Return [x, y] of the center of cell containing provided text 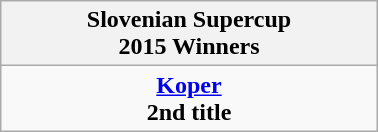
Koper2nd title [189, 98]
Slovenian Supercup 2015 Winners [189, 34]
